For the text-containing cell, return its midpoint in (x, y) coordinate format. 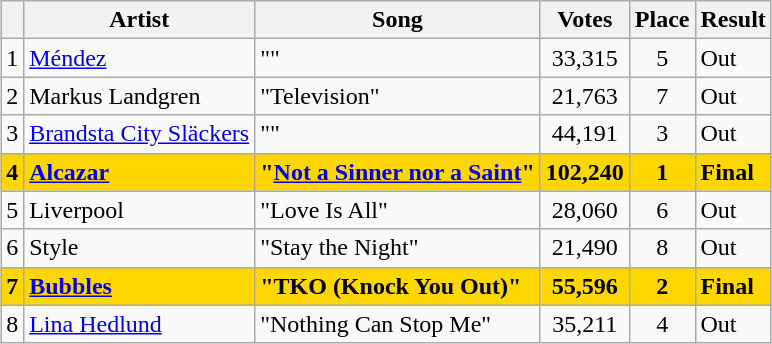
Song (398, 20)
Markus Landgren (140, 96)
Alcazar (140, 172)
44,191 (584, 134)
Artist (140, 20)
Votes (584, 20)
21,763 (584, 96)
Bubbles (140, 286)
Brandsta City Släckers (140, 134)
Style (140, 248)
Result (733, 20)
Méndez (140, 58)
33,315 (584, 58)
Liverpool (140, 210)
28,060 (584, 210)
102,240 (584, 172)
Place (662, 20)
55,596 (584, 286)
"TKO (Knock You Out)" (398, 286)
Lina Hedlund (140, 324)
35,211 (584, 324)
"Stay the Night" (398, 248)
"Nothing Can Stop Me" (398, 324)
"Love Is All" (398, 210)
"Not a Sinner nor a Saint" (398, 172)
"Television" (398, 96)
21,490 (584, 248)
